Return the [x, y] coordinate for the center point of the cell that contains the specified text.  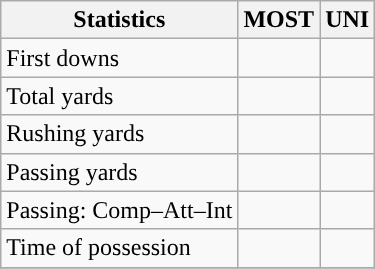
Time of possession [120, 248]
Statistics [120, 20]
First downs [120, 58]
MOST [279, 20]
UNI [348, 20]
Passing yards [120, 172]
Rushing yards [120, 134]
Total yards [120, 96]
Passing: Comp–Att–Int [120, 210]
